Output the [x, y] coordinate of the center of the cell containing the given text.  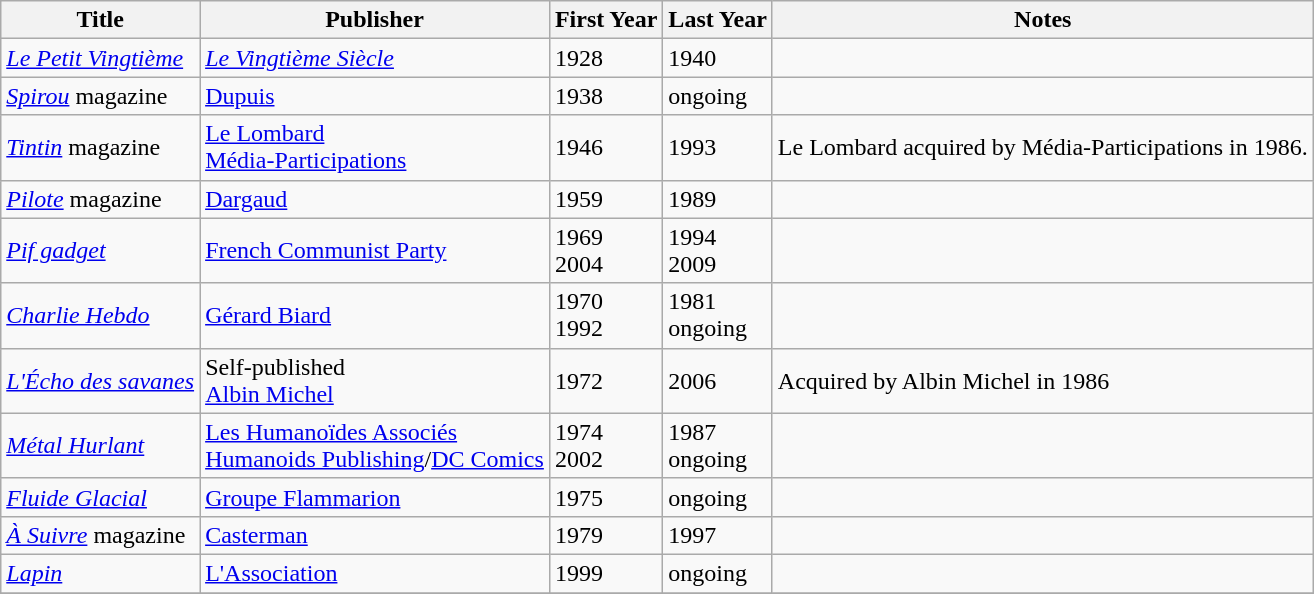
2006 [718, 380]
Le LombardMédia-Participations [375, 148]
Lapin [100, 573]
Métal Hurlant [100, 446]
1989 [718, 199]
19942009 [718, 250]
1946 [606, 148]
1938 [606, 96]
Spirou magazine [100, 96]
Le Petit Vingtième [100, 58]
Pif gadget [100, 250]
Dargaud [375, 199]
1981ongoing [718, 316]
19701992 [606, 316]
1940 [718, 58]
1987ongoing [718, 446]
Notes [1042, 20]
Last Year [718, 20]
French Communist Party [375, 250]
1975 [606, 497]
Acquired by Albin Michel in 1986 [1042, 380]
Fluide Glacial [100, 497]
Publisher [375, 20]
À Suivre magazine [100, 535]
First Year [606, 20]
Tintin magazine [100, 148]
1997 [718, 535]
L'Association [375, 573]
Casterman [375, 535]
Dupuis [375, 96]
L'Écho des savanes [100, 380]
Gérard Biard [375, 316]
1972 [606, 380]
Charlie Hebdo [100, 316]
19692004 [606, 250]
1959 [606, 199]
1979 [606, 535]
1993 [718, 148]
19742002 [606, 446]
Groupe Flammarion [375, 497]
Le Lombard acquired by Média-Participations in 1986. [1042, 148]
Pilote magazine [100, 199]
Les Humanoïdes AssociésHumanoids Publishing/DC Comics [375, 446]
Self-publishedAlbin Michel [375, 380]
1928 [606, 58]
1999 [606, 573]
Le Vingtième Siècle [375, 58]
Title [100, 20]
